Search for the cell housing the specified text and yield its (X, Y) center coordinate. 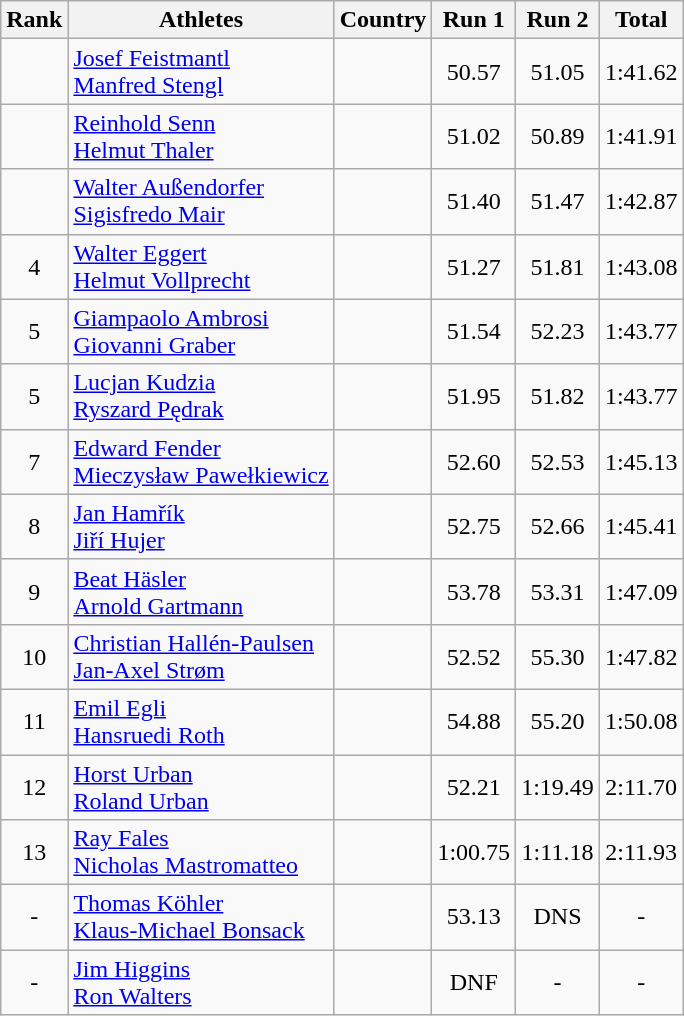
7 (34, 462)
50.89 (558, 136)
51.47 (558, 202)
52.53 (558, 462)
Walter Eggert Helmut Vollprecht (201, 266)
2:11.93 (641, 852)
1:45.13 (641, 462)
13 (34, 852)
11 (34, 722)
55.30 (558, 656)
Horst Urban Roland Urban (201, 786)
52.52 (474, 656)
Ray Fales Nicholas Mastromatteo (201, 852)
Josef Feistmantl Manfred Stengl (201, 72)
Christian Hallén-Paulsen Jan-Axel Strøm (201, 656)
2:11.70 (641, 786)
12 (34, 786)
53.31 (558, 592)
Giampaolo Ambrosi Giovanni Graber (201, 332)
1:50.08 (641, 722)
4 (34, 266)
52.23 (558, 332)
8 (34, 526)
1:00.75 (474, 852)
51.81 (558, 266)
1:41.62 (641, 72)
Total (641, 20)
1:47.82 (641, 656)
Emil Egli Hansruedi Roth (201, 722)
Walter Außendorfer Sigisfredo Mair (201, 202)
50.57 (474, 72)
51.40 (474, 202)
Run 1 (474, 20)
Jim Higgins Ron Walters (201, 982)
Thomas Köhler Klaus-Michael Bonsack (201, 918)
1:47.09 (641, 592)
53.78 (474, 592)
1:45.41 (641, 526)
Country (383, 20)
52.66 (558, 526)
51.02 (474, 136)
51.27 (474, 266)
55.20 (558, 722)
Run 2 (558, 20)
Edward Fender Mieczysław Pawełkiewicz (201, 462)
52.75 (474, 526)
Lucjan Kudzia Ryszard Pędrak (201, 396)
51.54 (474, 332)
52.21 (474, 786)
Rank (34, 20)
DNF (474, 982)
51.95 (474, 396)
Beat Häsler Arnold Gartmann (201, 592)
1:41.91 (641, 136)
9 (34, 592)
54.88 (474, 722)
10 (34, 656)
52.60 (474, 462)
DNS (558, 918)
Reinhold Senn Helmut Thaler (201, 136)
1:19.49 (558, 786)
Athletes (201, 20)
51.82 (558, 396)
1:43.08 (641, 266)
1:42.87 (641, 202)
Jan Hamřík Jiří Hujer (201, 526)
53.13 (474, 918)
51.05 (558, 72)
1:11.18 (558, 852)
